Identify which cell holds the provided text, then report its [X, Y] central coordinate. 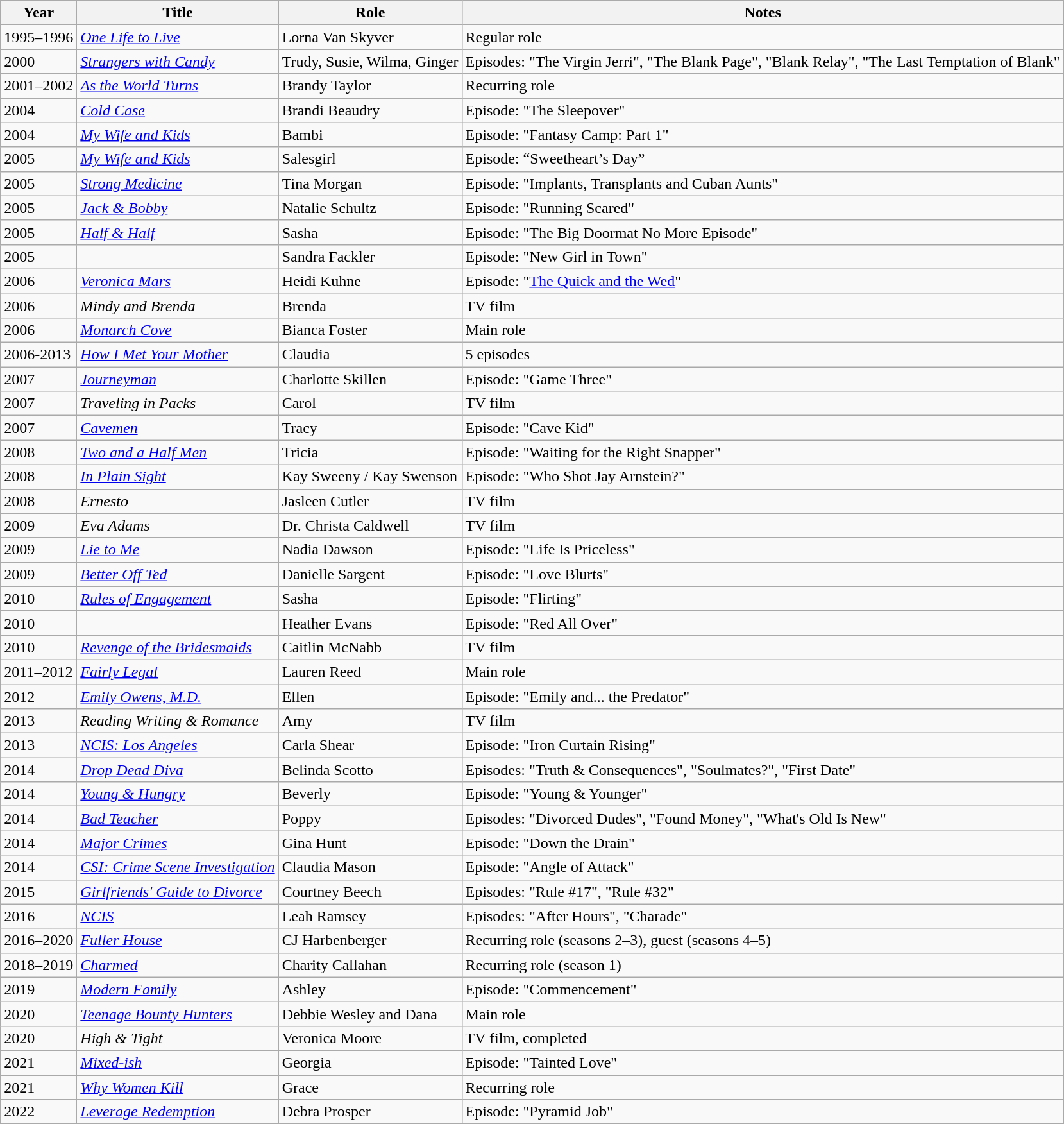
Jasleen Cutler [370, 501]
Episode: "Emily and... the Predator" [763, 696]
Two and a Half Men [178, 452]
Grace [370, 1087]
Lie to Me [178, 550]
Episode: "Life Is Priceless" [763, 550]
Revenge of the Bridesmaids [178, 647]
2012 [38, 696]
Bambi [370, 135]
2001–2002 [38, 86]
Ernesto [178, 501]
Sandra Fackler [370, 257]
Title [178, 13]
Girlfriends' Guide to Divorce [178, 892]
Tina Morgan [370, 183]
Teenage Bounty Hunters [178, 1014]
Leverage Redemption [178, 1112]
Mixed-ish [178, 1062]
Mindy and Brenda [178, 306]
Leah Ramsey [370, 916]
2019 [38, 989]
Episode: "Red All Over" [763, 623]
1995–1996 [38, 37]
Claudia [370, 355]
Veronica Mars [178, 281]
Drop Dead Diva [178, 770]
Episode: "The Big Doormat No More Episode" [763, 232]
TV film, completed [763, 1038]
Emily Owens, M.D. [178, 696]
Brandy Taylor [370, 86]
Episodes: "After Hours", "Charade" [763, 916]
Rules of Engagement [178, 599]
Reading Writing & Romance [178, 721]
Veronica Moore [370, 1038]
In Plain Sight [178, 477]
Courtney Beech [370, 892]
Episode: "Cave Kid" [763, 428]
Half & Half [178, 232]
Why Women Kill [178, 1087]
NCIS: Los Angeles [178, 745]
Carol [370, 404]
Charity Callahan [370, 965]
Episode: "Down the Drain" [763, 843]
Episode: "Fantasy Camp: Part 1" [763, 135]
5 episodes [763, 355]
Dr. Christa Caldwell [370, 525]
Tricia [370, 452]
Episode: "Angle of Attack" [763, 867]
How I Met Your Mother [178, 355]
2015 [38, 892]
Episodes: "Rule #17", "Rule #32" [763, 892]
Ellen [370, 696]
Episode: "Love Blurts" [763, 574]
Episode: "The Quick and the Wed" [763, 281]
Episodes: "Divorced Dudes", "Found Money", "What's Old Is New" [763, 819]
Gina Hunt [370, 843]
Kay Sweeny / Kay Swenson [370, 477]
Episodes: "The Virgin Jerri", "The Blank Page", "Blank Relay", "The Last Temptation of Blank" [763, 62]
Nadia Dawson [370, 550]
2022 [38, 1112]
Episode: “Sweetheart’s Day” [763, 159]
Debra Prosper [370, 1112]
2000 [38, 62]
Debbie Wesley and Dana [370, 1014]
High & Tight [178, 1038]
Salesgirl [370, 159]
Charmed [178, 965]
Ashley [370, 989]
Jack & Bobby [178, 208]
Journeyman [178, 379]
Regular role [763, 37]
CJ Harbenberger [370, 941]
Episode: "The Sleepover" [763, 110]
Beverly [370, 794]
Caitlin McNabb [370, 647]
Traveling in Packs [178, 404]
Tracy [370, 428]
Natalie Schultz [370, 208]
Lorna Van Skyver [370, 37]
Modern Family [178, 989]
Brandi Beaudry [370, 110]
Better Off Ted [178, 574]
Strong Medicine [178, 183]
Claudia Mason [370, 867]
Carla Shear [370, 745]
Fairly Legal [178, 672]
Major Crimes [178, 843]
Heidi Kuhne [370, 281]
Notes [763, 13]
Recurring role (season 1) [763, 965]
Recurring role (seasons 2–3), guest (seasons 4–5) [763, 941]
Heather Evans [370, 623]
Fuller House [178, 941]
Episode: "New Girl in Town" [763, 257]
Episodes: "Truth & Consequences", "Soulmates?", "First Date" [763, 770]
Georgia [370, 1062]
2006-2013 [38, 355]
Episode: "Young & Younger" [763, 794]
As the World Turns [178, 86]
Episode: "Running Scared" [763, 208]
Cold Case [178, 110]
Episode: "Pyramid Job" [763, 1112]
Danielle Sargent [370, 574]
Cavemen [178, 428]
Belinda Scotto [370, 770]
2016 [38, 916]
Trudy, Susie, Wilma, Ginger [370, 62]
Poppy [370, 819]
2011–2012 [38, 672]
Episode: "Flirting" [763, 599]
Lauren Reed [370, 672]
Episode: "Implants, Transplants and Cuban Aunts" [763, 183]
NCIS [178, 916]
Episode: "Iron Curtain Rising" [763, 745]
Episode: "Tainted Love" [763, 1062]
Role [370, 13]
Bad Teacher [178, 819]
Amy [370, 721]
Eva Adams [178, 525]
Episode: "Who Shot Jay Arnstein?" [763, 477]
One Life to Live [178, 37]
Episode: "Game Three" [763, 379]
Episode: "Commencement" [763, 989]
Young & Hungry [178, 794]
2018–2019 [38, 965]
Monarch Cove [178, 330]
Bianca Foster [370, 330]
Episode: "Waiting for the Right Snapper" [763, 452]
Brenda [370, 306]
Year [38, 13]
Charlotte Skillen [370, 379]
2016–2020 [38, 941]
CSI: Crime Scene Investigation [178, 867]
Strangers with Candy [178, 62]
